Determine the (X, Y) coordinate at the center of the cell enclosing the given text.  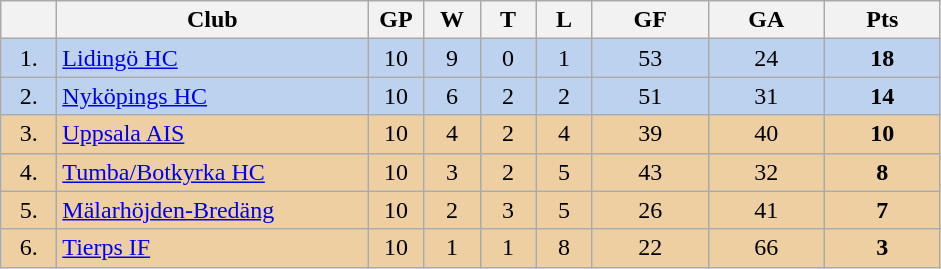
14 (882, 96)
5. (29, 210)
3. (29, 134)
39 (650, 134)
66 (766, 248)
Tierps IF (212, 248)
4. (29, 172)
1. (29, 58)
Lidingö HC (212, 58)
Mälarhöjden-Bredäng (212, 210)
22 (650, 248)
6. (29, 248)
Tumba/Botkyrka HC (212, 172)
2. (29, 96)
W (452, 20)
51 (650, 96)
31 (766, 96)
GA (766, 20)
Uppsala AIS (212, 134)
43 (650, 172)
0 (508, 58)
24 (766, 58)
9 (452, 58)
T (508, 20)
L (564, 20)
26 (650, 210)
7 (882, 210)
Nyköpings HC (212, 96)
GF (650, 20)
32 (766, 172)
GP (396, 20)
53 (650, 58)
Club (212, 20)
Pts (882, 20)
6 (452, 96)
41 (766, 210)
40 (766, 134)
18 (882, 58)
